Identify which cell holds the provided text, then report its (x, y) central coordinate. 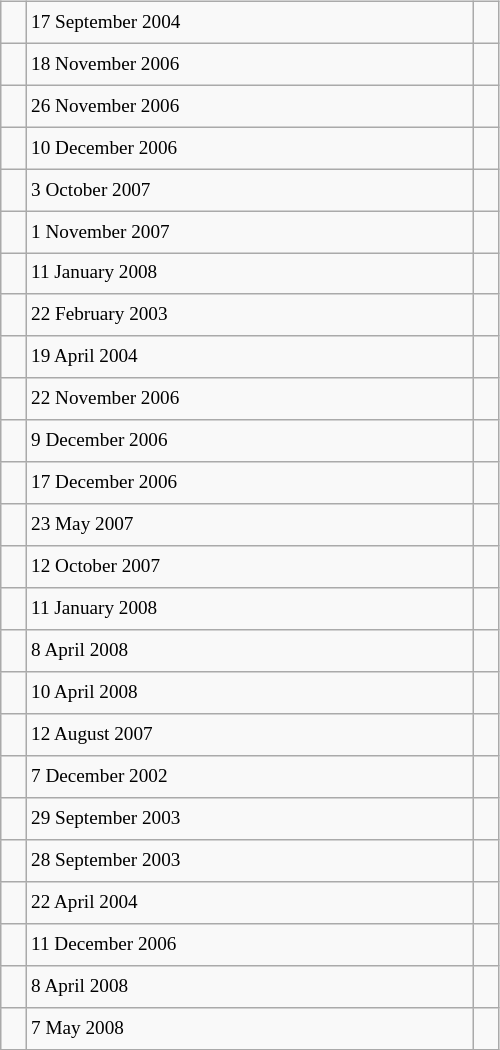
7 December 2002 (249, 777)
22 November 2006 (249, 399)
19 April 2004 (249, 357)
22 February 2003 (249, 315)
10 December 2006 (249, 148)
22 April 2004 (249, 902)
28 September 2003 (249, 861)
17 December 2006 (249, 483)
12 August 2007 (249, 735)
7 May 2008 (249, 1028)
11 December 2006 (249, 944)
1 November 2007 (249, 232)
12 October 2007 (249, 567)
23 May 2007 (249, 525)
3 October 2007 (249, 190)
29 September 2003 (249, 819)
26 November 2006 (249, 106)
18 November 2006 (249, 64)
17 September 2004 (249, 22)
10 April 2008 (249, 693)
9 December 2006 (249, 441)
